Extract the (x, y) coordinate from the center of the cell holding the provided text.  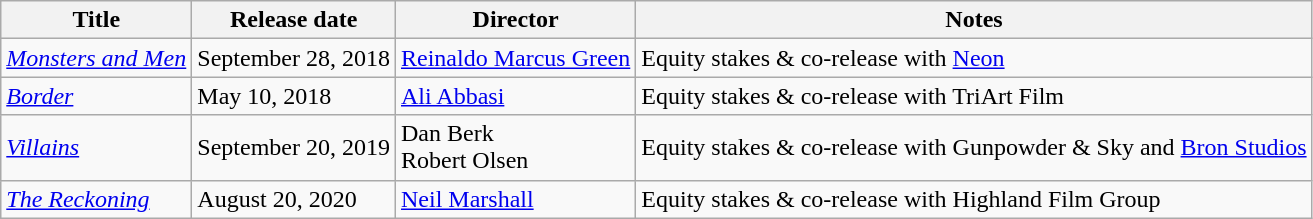
Border (96, 96)
Title (96, 20)
Monsters and Men (96, 58)
Director (515, 20)
Villains (96, 148)
August 20, 2020 (294, 199)
Equity stakes & co-release with TriArt Film (974, 96)
Equity stakes & co-release with Highland Film Group (974, 199)
Equity stakes & co-release with Neon (974, 58)
Dan BerkRobert Olsen (515, 148)
Neil Marshall (515, 199)
September 28, 2018 (294, 58)
May 10, 2018 (294, 96)
The Reckoning (96, 199)
Reinaldo Marcus Green (515, 58)
Release date (294, 20)
Notes (974, 20)
September 20, 2019 (294, 148)
Ali Abbasi (515, 96)
Equity stakes & co-release with Gunpowder & Sky and Bron Studios (974, 148)
